Return the [x, y] coordinate for the center point of the cell that contains the specified text.  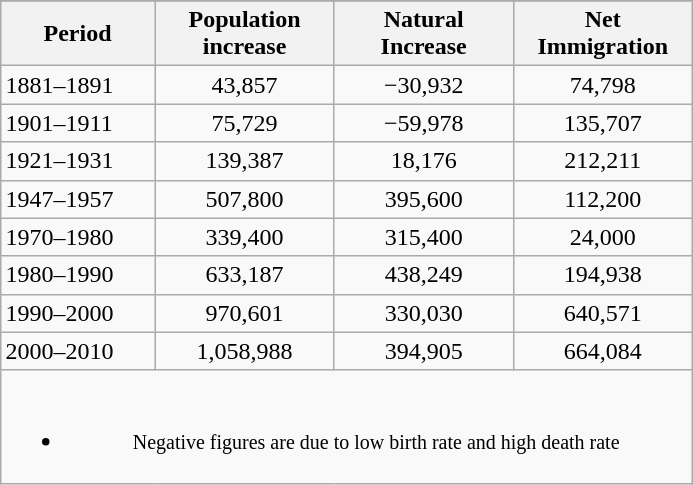
Net Immigration [602, 34]
194,938 [602, 275]
1881–1891 [78, 85]
970,601 [244, 313]
1947–1957 [78, 199]
507,800 [244, 199]
Natural Increase [424, 34]
139,387 [244, 161]
330,030 [424, 313]
394,905 [424, 351]
75,729 [244, 123]
2000–2010 [78, 351]
1921–1931 [78, 161]
315,400 [424, 237]
339,400 [244, 237]
24,000 [602, 237]
74,798 [602, 85]
1980–1990 [78, 275]
18,176 [424, 161]
1970–1980 [78, 237]
1901–1911 [78, 123]
−30,932 [424, 85]
438,249 [424, 275]
395,600 [424, 199]
664,084 [602, 351]
−59,978 [424, 123]
Population increase [244, 34]
212,211 [602, 161]
135,707 [602, 123]
Negative figures are due to low birth rate and high death rate [346, 426]
112,200 [602, 199]
1990–2000 [78, 313]
640,571 [602, 313]
633,187 [244, 275]
1,058,988 [244, 351]
43,857 [244, 85]
Period [78, 34]
